Return [X, Y] of the center of cell containing provided text 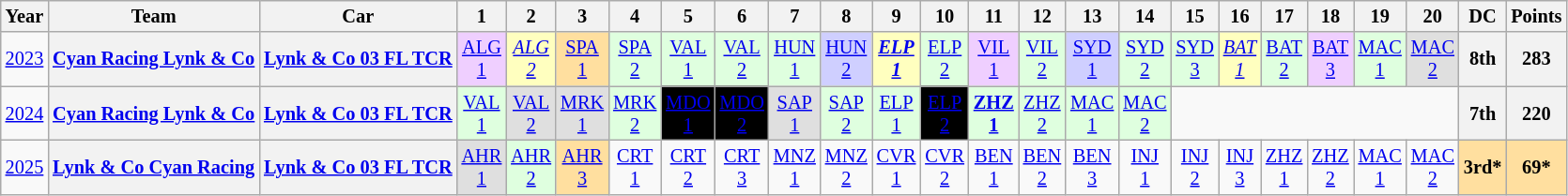
15 [1194, 16]
11 [993, 16]
ALG2 [531, 59]
SPA1 [582, 59]
13 [1092, 16]
220 [1536, 113]
10 [945, 16]
Year [24, 16]
Team [154, 16]
DC [1483, 16]
2023 [24, 59]
MNZ1 [794, 167]
SPA2 [635, 59]
Car [358, 16]
SAP1 [794, 113]
7 [794, 16]
SYD3 [1194, 59]
17 [1284, 16]
AHR1 [483, 167]
69* [1536, 167]
19 [1380, 16]
CRT3 [742, 167]
AHR2 [531, 167]
12 [1042, 16]
ALG1 [483, 59]
2025 [24, 167]
BAT3 [1330, 59]
BEN2 [1042, 167]
4 [635, 16]
MRK1 [582, 113]
HUN1 [794, 59]
14 [1145, 16]
5 [687, 16]
SYD1 [1092, 59]
6 [742, 16]
MDO2 [742, 113]
3 [582, 16]
AHR3 [582, 167]
INJ3 [1239, 167]
SAP2 [847, 113]
MNZ2 [847, 167]
3rd* [1483, 167]
CRT2 [687, 167]
BAT1 [1239, 59]
2024 [24, 113]
BEN1 [993, 167]
SYD2 [1145, 59]
VIL2 [1042, 59]
9 [897, 16]
VIL1 [993, 59]
8 [847, 16]
MDO1 [687, 113]
1 [483, 16]
18 [1330, 16]
2 [531, 16]
BAT2 [1284, 59]
CRT1 [635, 167]
INJ2 [1194, 167]
16 [1239, 16]
INJ1 [1145, 167]
HUN2 [847, 59]
Points [1536, 16]
283 [1536, 59]
CVR1 [897, 167]
20 [1433, 16]
Lynk & Co Cyan Racing [154, 167]
8th [1483, 59]
BEN3 [1092, 167]
CVR2 [945, 167]
7th [1483, 113]
MRK2 [635, 113]
